Return the [x, y] coordinate for the center point of the cell that contains the specified text.  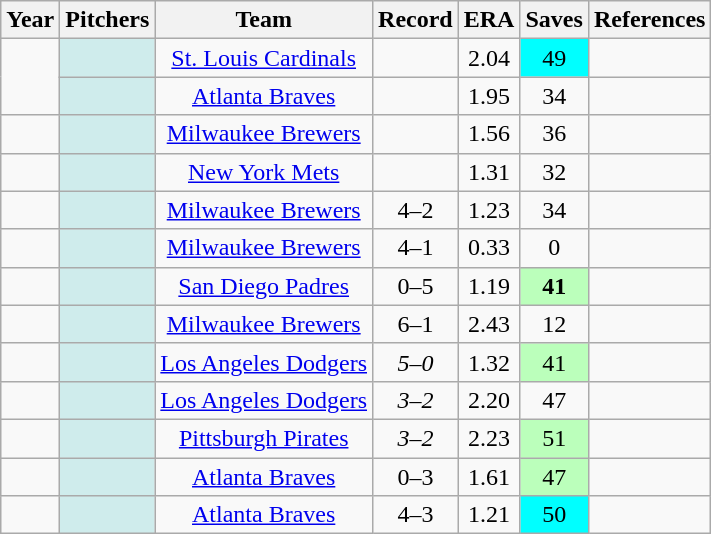
Pittsburgh Pirates [264, 438]
2.20 [489, 400]
6–1 [416, 324]
Team [264, 20]
4–3 [416, 515]
50 [554, 515]
5–0 [416, 362]
32 [554, 172]
Pitchers [108, 20]
Saves [554, 20]
36 [554, 134]
Record [416, 20]
San Diego Padres [264, 286]
0 [554, 248]
2.23 [489, 438]
1.21 [489, 515]
0–3 [416, 477]
4–1 [416, 248]
References [650, 20]
0–5 [416, 286]
St. Louis Cardinals [264, 58]
12 [554, 324]
1.95 [489, 96]
49 [554, 58]
New York Mets [264, 172]
1.32 [489, 362]
1.56 [489, 134]
1.23 [489, 210]
1.19 [489, 286]
2.43 [489, 324]
1.61 [489, 477]
0.33 [489, 248]
4–2 [416, 210]
Year [30, 20]
2.04 [489, 58]
1.31 [489, 172]
ERA [489, 20]
51 [554, 438]
